Return the (X, Y) coordinate for the center point of the cell that contains the specified text.  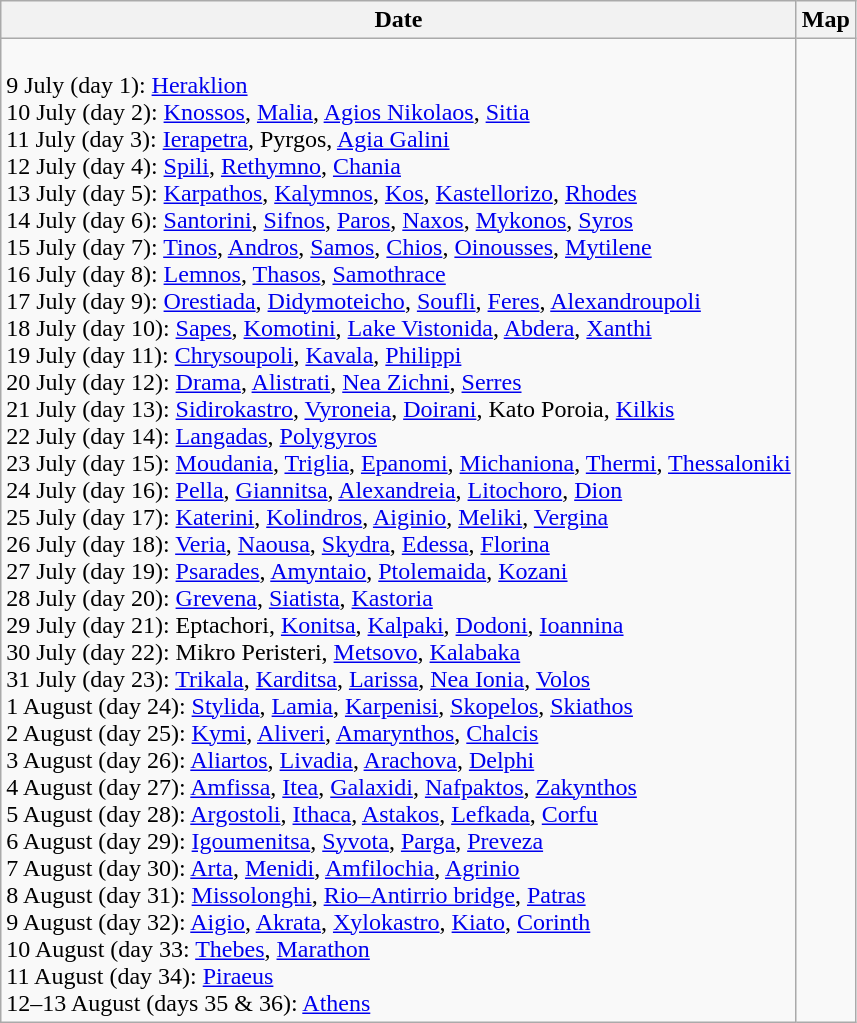
Map (826, 20)
Date (398, 20)
